Determine the (x, y) coordinate at the center of the cell enclosing the given text.  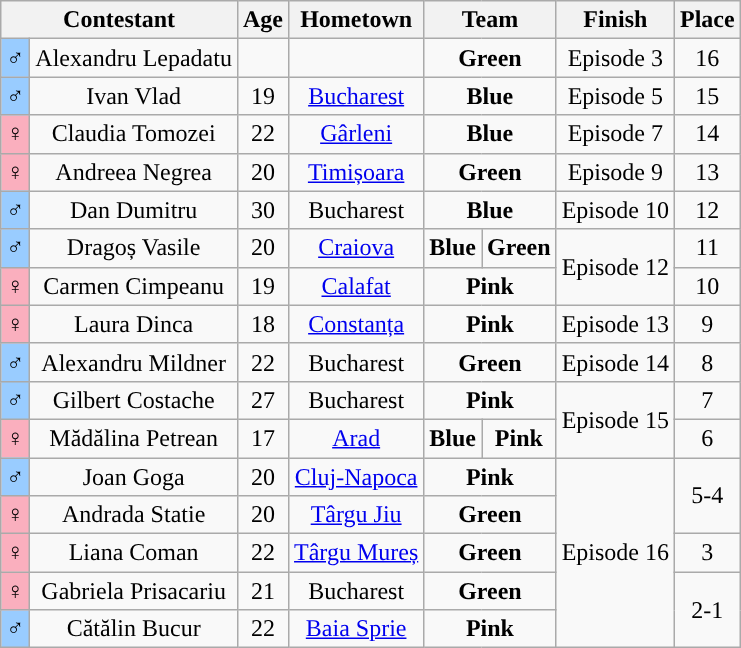
Calafat (356, 286)
Episode 7 (615, 134)
2-1 (708, 610)
16 (708, 58)
12 (708, 210)
15 (708, 96)
Alexandru Lepadatu (134, 58)
Carmen Cimpeanu (134, 286)
Team (490, 20)
Alexandru Mildner (134, 362)
Baia Sprie (356, 629)
Dragoș Vasile (134, 248)
11 (708, 248)
Claudia Tomozei (134, 134)
Episode 14 (615, 362)
Dan Dumitru (134, 210)
Finish (615, 20)
18 (262, 324)
Gârleni (356, 134)
17 (262, 438)
Mădălina Petrean (134, 438)
Laura Dinca (134, 324)
Episode 12 (615, 267)
Place (708, 20)
13 (708, 172)
21 (262, 591)
Gabriela Prisacariu (134, 591)
Târgu Jiu (356, 515)
Episode 3 (615, 58)
3 (708, 553)
Liana Coman (134, 553)
Episode 16 (615, 553)
Cătălin Bucur (134, 629)
Age (262, 20)
27 (262, 400)
Târgu Mureș (356, 553)
Episode 10 (615, 210)
Episode 15 (615, 419)
Ivan Vlad (134, 96)
Hometown (356, 20)
Episode 9 (615, 172)
5-4 (708, 496)
Constanța (356, 324)
Joan Goga (134, 477)
Andreea Negrea (134, 172)
Contestant (120, 20)
Arad (356, 438)
Craiova (356, 248)
Andrada Statie (134, 515)
6 (708, 438)
Timișoara (356, 172)
9 (708, 324)
14 (708, 134)
Episode 13 (615, 324)
10 (708, 286)
30 (262, 210)
Gilbert Costache (134, 400)
8 (708, 362)
Cluj-Napoca (356, 477)
7 (708, 400)
Episode 5 (615, 96)
